Pinpoint the cell where the given text exists, returning its [x, y] midpoint coordinate. 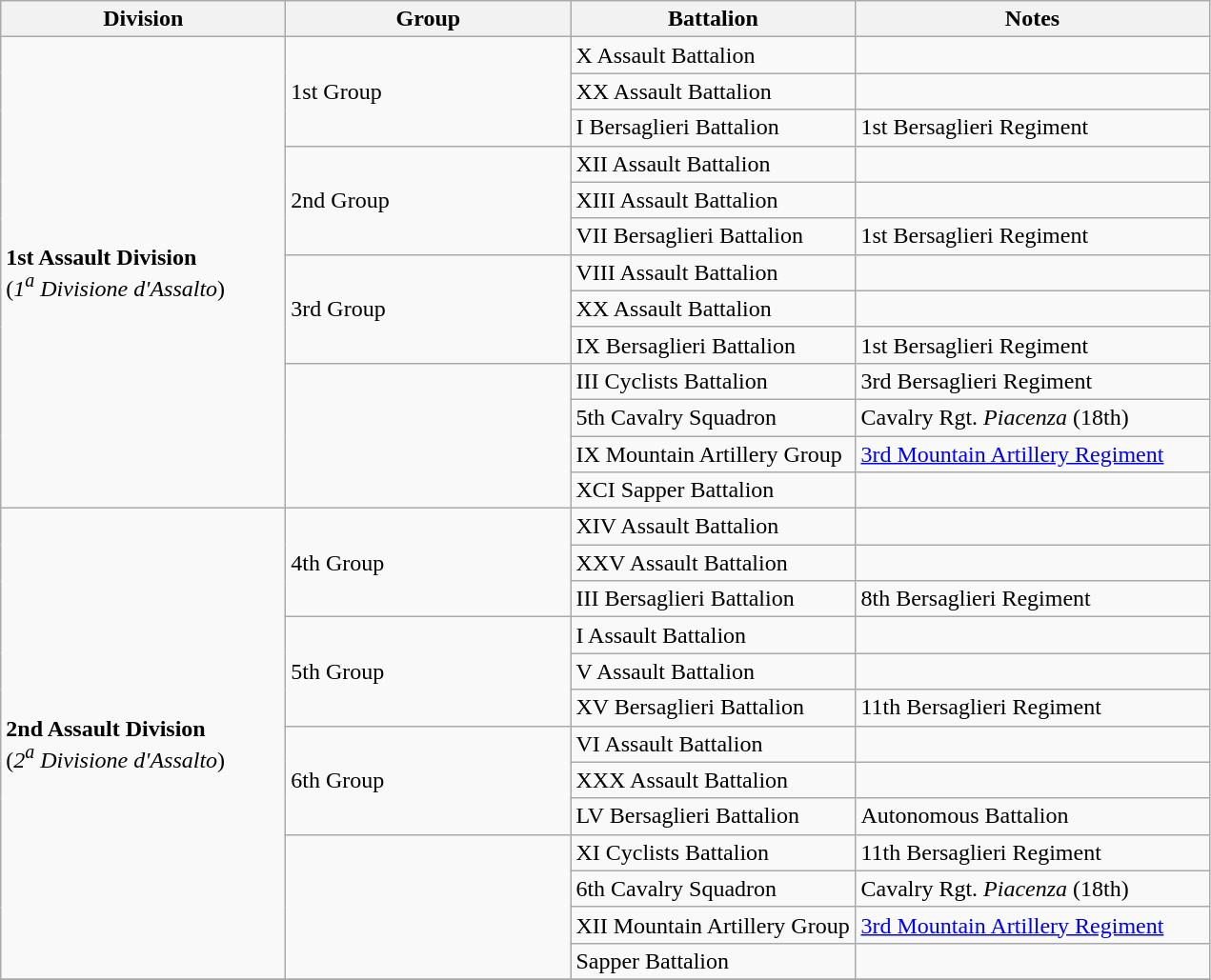
6th Cavalry Squadron [713, 889]
LV Bersaglieri Battalion [713, 816]
Group [429, 19]
4th Group [429, 563]
XXX Assault Battalion [713, 780]
VI Assault Battalion [713, 744]
6th Group [429, 780]
Battalion [713, 19]
III Cyclists Battalion [713, 381]
X Assault Battalion [713, 55]
2nd Assault Division(2a Divisione d'Assalto) [143, 745]
I Assault Battalion [713, 635]
5th Group [429, 671]
Autonomous Battalion [1033, 816]
Notes [1033, 19]
5th Cavalry Squadron [713, 417]
1st Group [429, 91]
Division [143, 19]
VIII Assault Battalion [713, 272]
IX Mountain Artillery Group [713, 454]
XI Cyclists Battalion [713, 852]
XCI Sapper Battalion [713, 490]
Sapper Battalion [713, 961]
2nd Group [429, 200]
XXV Assault Battalion [713, 563]
3rd Group [429, 309]
1st Assault Division(1a Divisione d'Assalto) [143, 272]
XV Bersaglieri Battalion [713, 708]
8th Bersaglieri Regiment [1033, 599]
XII Assault Battalion [713, 164]
IX Bersaglieri Battalion [713, 345]
XIV Assault Battalion [713, 527]
XIII Assault Battalion [713, 200]
III Bersaglieri Battalion [713, 599]
3rd Bersaglieri Regiment [1033, 381]
V Assault Battalion [713, 671]
VII Bersaglieri Battalion [713, 236]
I Bersaglieri Battalion [713, 128]
XII Mountain Artillery Group [713, 925]
